For the text-containing cell, return its midpoint in [X, Y] coordinate format. 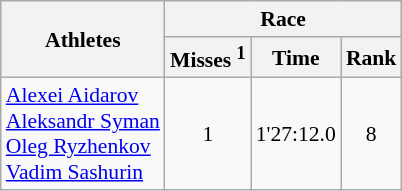
1'27:12.0 [296, 134]
Race [283, 19]
8 [372, 134]
1 [208, 134]
Rank [372, 58]
Athletes [83, 40]
Misses 1 [208, 58]
Alexei AidarovAleksandr SymanOleg RyzhenkovVadim Sashurin [83, 134]
Time [296, 58]
